Return [X, Y] of the center of cell containing provided text 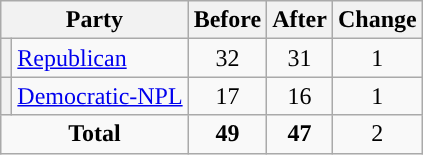
Party [94, 20]
Republican [100, 58]
2 [377, 134]
31 [300, 58]
Total [94, 134]
16 [300, 96]
Democratic-NPL [100, 96]
Change [377, 20]
49 [228, 134]
After [300, 20]
17 [228, 96]
32 [228, 58]
47 [300, 134]
Before [228, 20]
